Find where the given text appears and provide that cell's center as [x, y] coordinate. 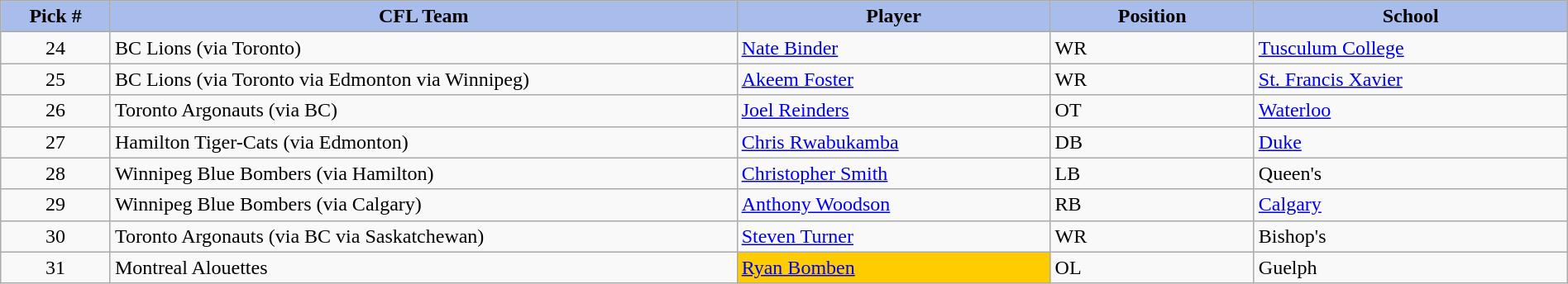
LB [1152, 173]
OT [1152, 111]
Montreal Alouettes [423, 267]
BC Lions (via Toronto via Edmonton via Winnipeg) [423, 79]
Chris Rwabukamba [893, 142]
Winnipeg Blue Bombers (via Calgary) [423, 205]
Joel Reinders [893, 111]
Position [1152, 17]
24 [56, 48]
28 [56, 173]
Ryan Bomben [893, 267]
Steven Turner [893, 236]
Player [893, 17]
CFL Team [423, 17]
Christopher Smith [893, 173]
Toronto Argonauts (via BC via Saskatchewan) [423, 236]
27 [56, 142]
Anthony Woodson [893, 205]
Tusculum College [1411, 48]
Calgary [1411, 205]
29 [56, 205]
31 [56, 267]
OL [1152, 267]
Duke [1411, 142]
Queen's [1411, 173]
30 [56, 236]
Toronto Argonauts (via BC) [423, 111]
Waterloo [1411, 111]
Guelph [1411, 267]
St. Francis Xavier [1411, 79]
26 [56, 111]
DB [1152, 142]
Winnipeg Blue Bombers (via Hamilton) [423, 173]
Nate Binder [893, 48]
Bishop's [1411, 236]
School [1411, 17]
Pick # [56, 17]
Hamilton Tiger-Cats (via Edmonton) [423, 142]
BC Lions (via Toronto) [423, 48]
RB [1152, 205]
Akeem Foster [893, 79]
25 [56, 79]
